Scan for the cell matching the given text and deliver its (X, Y) coordinate at center. 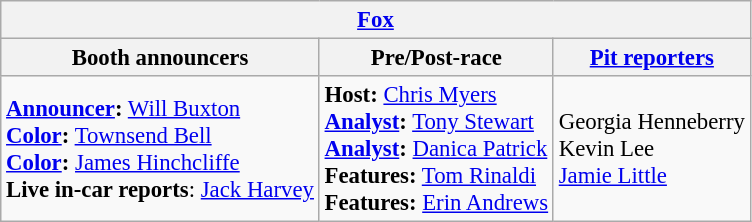
Pre/Post-race (436, 58)
Announcer: Will BuxtonColor: Townsend BellColor: James HinchcliffeLive in-car reports: Jack Harvey (160, 149)
Booth announcers (160, 58)
Georgia HenneberryKevin LeeJamie Little (652, 149)
Fox (376, 20)
Host: Chris MyersAnalyst: Tony StewartAnalyst: Danica PatrickFeatures: Tom RinaldiFeatures: Erin Andrews (436, 149)
Pit reporters (652, 58)
